Extract the (X, Y) coordinate from the center of the cell holding the provided text.  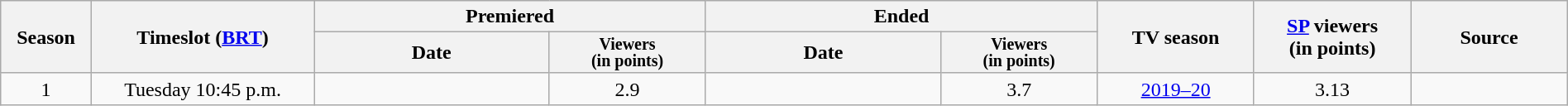
1 (46, 89)
SP viewers(in points) (1331, 37)
Ended (901, 17)
3.7 (1019, 89)
3.13 (1331, 89)
Tuesday 10:45 p.m. (202, 89)
Premiered (510, 17)
Source (1489, 37)
2019–20 (1176, 89)
Timeslot (BRT) (202, 37)
Season (46, 37)
TV season (1176, 37)
2.9 (627, 89)
